Determine the [x, y] coordinate at the center of the cell enclosing the given text.  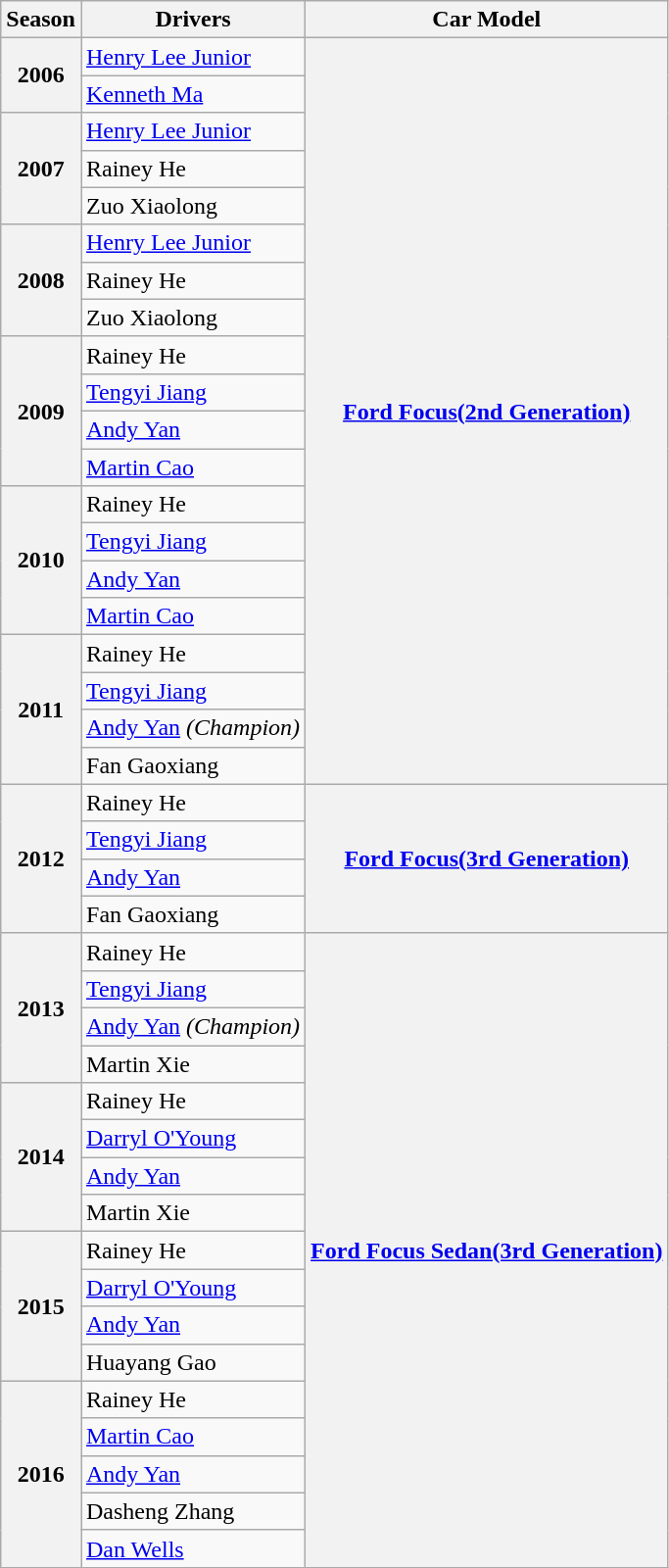
Ford Focus(2nd Generation) [487, 412]
Dan Wells [192, 1548]
Ford Focus Sedan(3rd Generation) [487, 1250]
Ford Focus(3rd Generation) [487, 858]
Drivers [192, 20]
2007 [41, 169]
2014 [41, 1157]
Car Model [487, 20]
2006 [41, 75]
Huayang Gao [192, 1362]
2016 [41, 1474]
2013 [41, 1007]
2012 [41, 858]
2009 [41, 411]
2015 [41, 1306]
Season [41, 20]
Kenneth Ma [192, 94]
2011 [41, 710]
2008 [41, 280]
Dasheng Zhang [192, 1511]
2010 [41, 561]
